Locate the cell with the specified text and output its [X, Y] center coordinate. 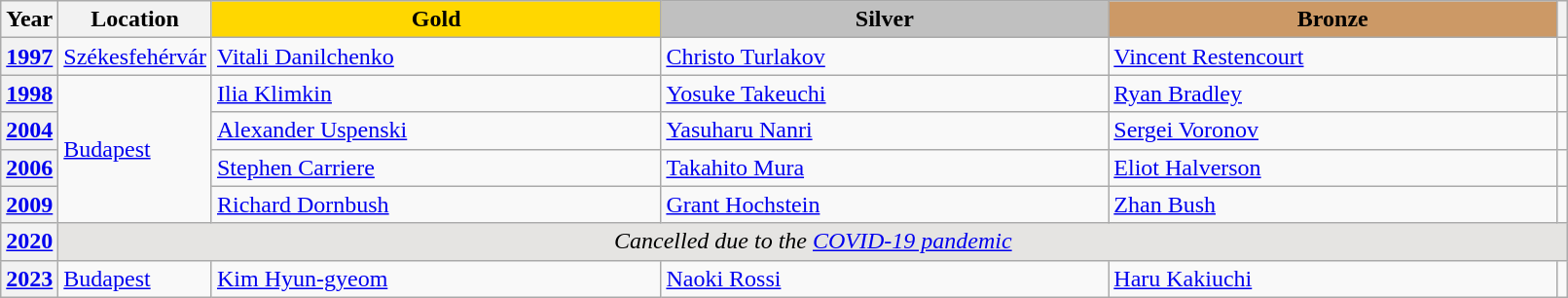
Grant Hochstein [885, 205]
Zhan Bush [1333, 205]
1997 [29, 56]
Sergei Voronov [1333, 130]
Stephen Carriere [436, 168]
Year [29, 19]
2020 [29, 242]
Naoki Rossi [885, 279]
Location [135, 19]
Ryan Bradley [1333, 93]
Kim Hyun-gyeom [436, 279]
2004 [29, 130]
Silver [885, 19]
Yasuharu Nanri [885, 130]
Alexander Uspenski [436, 130]
Yosuke Takeuchi [885, 93]
2006 [29, 168]
Takahito Mura [885, 168]
Székesfehérvár [135, 56]
Ilia Klimkin [436, 93]
Eliot Halverson [1333, 168]
Richard Dornbush [436, 205]
Gold [436, 19]
2009 [29, 205]
Vincent Restencourt [1333, 56]
Bronze [1333, 19]
Haru Kakiuchi [1333, 279]
Cancelled due to the COVID-19 pandemic [814, 242]
1998 [29, 93]
Christo Turlakov [885, 56]
Vitali Danilchenko [436, 56]
2023 [29, 279]
